Pinpoint the cell where the given text exists, returning its [X, Y] midpoint coordinate. 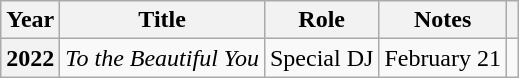
Year [30, 20]
2022 [30, 58]
February 21 [443, 58]
Special DJ [321, 58]
Notes [443, 20]
To the Beautiful You [162, 58]
Title [162, 20]
Role [321, 20]
